Capture the cell that displays the provided text and extract its (x, y) central coordinate. 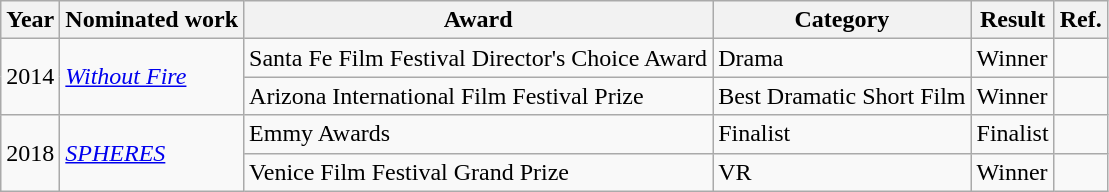
Santa Fe Film Festival Director's Choice Award (478, 58)
Drama (842, 58)
2014 (30, 77)
Arizona International Film Festival Prize (478, 96)
SPHERES (152, 153)
Emmy Awards (478, 134)
Without Fire (152, 77)
Result (1012, 20)
Year (30, 20)
Venice Film Festival Grand Prize (478, 172)
Ref. (1080, 20)
Award (478, 20)
Category (842, 20)
Nominated work (152, 20)
2018 (30, 153)
Best Dramatic Short Film (842, 96)
VR (842, 172)
